Identify which cell holds the provided text, then report its (X, Y) central coordinate. 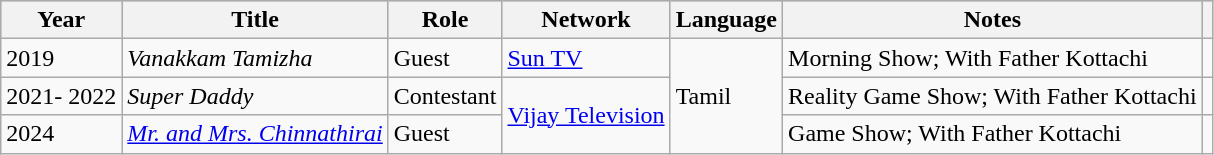
Role (445, 20)
2019 (62, 58)
Vanakkam Tamizha (255, 58)
Notes (993, 20)
2024 (62, 134)
Mr. and Mrs. Chinnathirai (255, 134)
Super Daddy (255, 96)
Contestant (445, 96)
Title (255, 20)
Network (586, 20)
Sun TV (586, 58)
2021- 2022 (62, 96)
Game Show; With Father Kottachi (993, 134)
Tamil (726, 96)
Vijay Television (586, 115)
Language (726, 20)
Year (62, 20)
Morning Show; With Father Kottachi (993, 58)
Reality Game Show; With Father Kottachi (993, 96)
